Provide the [x, y] coordinate of the cell's center where the given text is located.  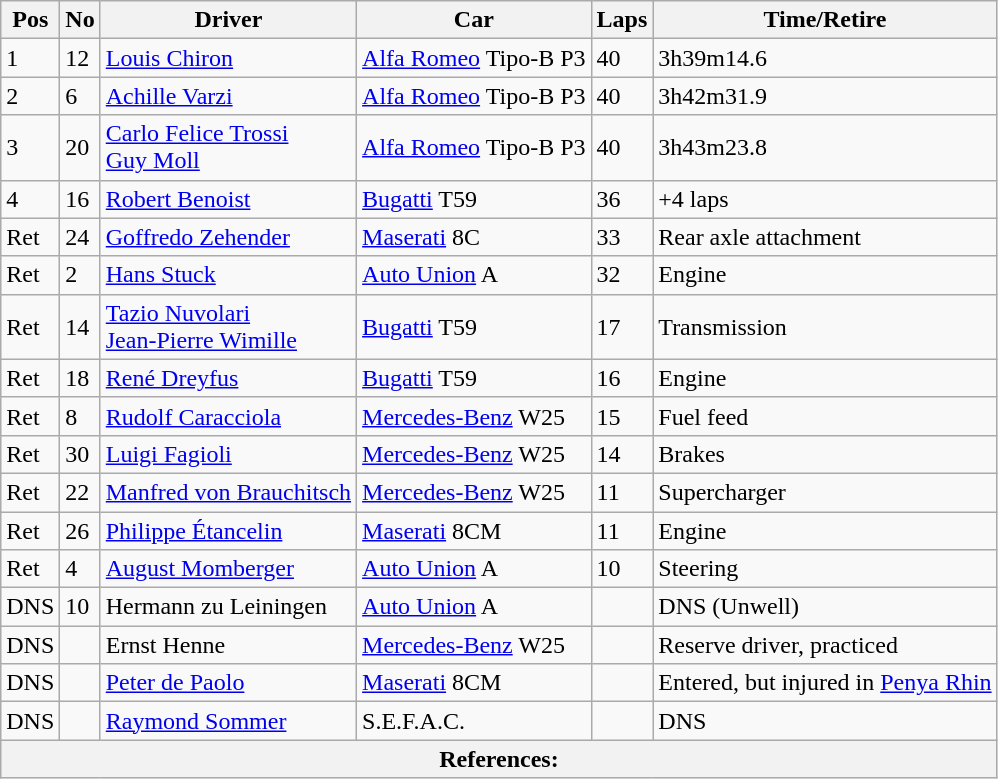
30 [80, 454]
Achille Varzi [228, 96]
1 [30, 58]
+4 laps [825, 199]
Hermann zu Leiningen [228, 607]
Car [474, 20]
22 [80, 492]
Time/Retire [825, 20]
References: [499, 759]
17 [622, 326]
Fuel feed [825, 416]
Brakes [825, 454]
3h42m31.9 [825, 96]
32 [622, 275]
Reserve driver, practiced [825, 645]
Transmission [825, 326]
Louis Chiron [228, 58]
12 [80, 58]
3h39m14.6 [825, 58]
15 [622, 416]
Manfred von Brauchitsch [228, 492]
3h43m23.8 [825, 148]
Rear axle attachment [825, 237]
Ernst Henne [228, 645]
Raymond Sommer [228, 721]
Driver [228, 20]
Hans Stuck [228, 275]
Peter de Paolo [228, 683]
36 [622, 199]
Carlo Felice Trossi Guy Moll [228, 148]
3 [30, 148]
Pos [30, 20]
Entered, but injured in Penya Rhin [825, 683]
Rudolf Caracciola [228, 416]
6 [80, 96]
Goffredo Zehender [228, 237]
DNS (Unwell) [825, 607]
Steering [825, 569]
Supercharger [825, 492]
33 [622, 237]
August Momberger [228, 569]
No [80, 20]
Philippe Étancelin [228, 531]
Luigi Fagioli [228, 454]
Robert Benoist [228, 199]
Laps [622, 20]
26 [80, 531]
René Dreyfus [228, 378]
24 [80, 237]
S.E.F.A.C. [474, 721]
Tazio Nuvolari Jean-Pierre Wimille [228, 326]
8 [80, 416]
20 [80, 148]
Maserati 8C [474, 237]
18 [80, 378]
